Pinpoint the cell where the given text exists, returning its (x, y) midpoint coordinate. 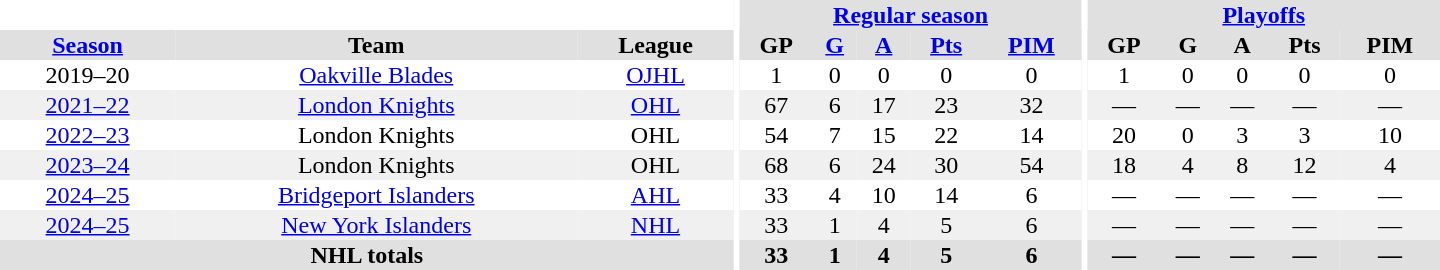
18 (1124, 165)
15 (884, 135)
2021–22 (88, 105)
New York Islanders (376, 225)
68 (776, 165)
Bridgeport Islanders (376, 195)
Season (88, 45)
17 (884, 105)
23 (946, 105)
8 (1242, 165)
12 (1304, 165)
NHL (655, 225)
24 (884, 165)
2023–24 (88, 165)
2019–20 (88, 75)
Regular season (911, 15)
League (655, 45)
67 (776, 105)
Team (376, 45)
Playoffs (1264, 15)
30 (946, 165)
32 (1031, 105)
NHL totals (367, 255)
22 (946, 135)
2022–23 (88, 135)
Oakville Blades (376, 75)
AHL (655, 195)
OJHL (655, 75)
20 (1124, 135)
7 (835, 135)
